Scan for the cell matching the given text and deliver its [X, Y] coordinate at center. 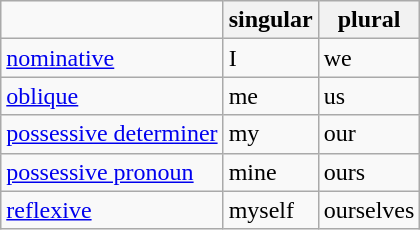
our [369, 134]
me [270, 96]
my [270, 134]
mine [270, 172]
myself [270, 210]
possessive pronoun [112, 172]
possessive determiner [112, 134]
reflexive [112, 210]
I [270, 58]
us [369, 96]
ours [369, 172]
oblique [112, 96]
plural [369, 20]
we [369, 58]
ourselves [369, 210]
nominative [112, 58]
singular [270, 20]
